Pinpoint the cell where the given text exists, returning its (X, Y) midpoint coordinate. 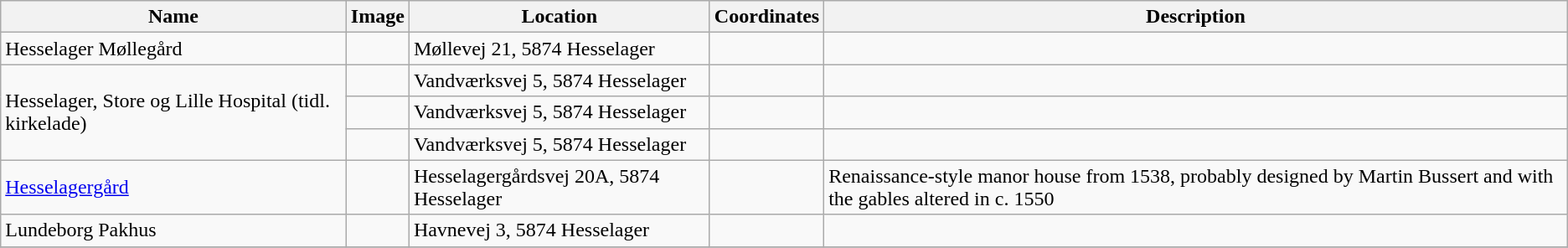
Name (174, 17)
Renaissance-style manor house from 1538, probably designed by Martin Bussert and with the gables altered in c. 1550 (1196, 188)
Hesselagergård (174, 188)
Hesselager, Store og Lille Hospital (tidl. kirkelade) (174, 112)
Havnevej 3, 5874 Hesselager (560, 230)
Lundeborg Pakhus (174, 230)
Møllevej 21, 5874 Hesselager (560, 49)
Coordinates (766, 17)
Image (377, 17)
Hesselager Møllegård (174, 49)
Location (560, 17)
Description (1196, 17)
Hesselagergårdsvej 20A, 5874 Hesselager (560, 188)
